From the cell containing the given text, extract its center point as [X, Y] coordinate. 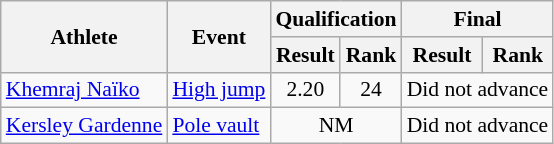
Event [218, 36]
Qualification [336, 19]
24 [370, 90]
NM [336, 126]
Final [478, 19]
Athlete [84, 36]
Kersley Gardenne [84, 126]
High jump [218, 90]
2.20 [305, 90]
Khemraj Naïko [84, 90]
Pole vault [218, 126]
